Extract the (X, Y) coordinate from the center of the cell holding the provided text.  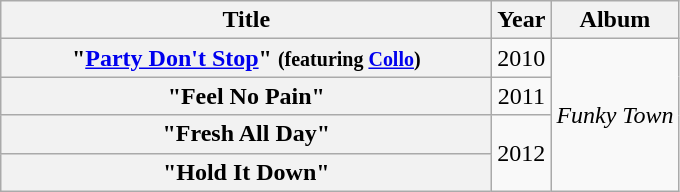
2012 (522, 153)
"Party Don't Stop" (featuring Collo) (246, 58)
Funky Town (615, 115)
Year (522, 20)
Album (615, 20)
"Feel No Pain" (246, 96)
"Hold It Down" (246, 172)
Title (246, 20)
2010 (522, 58)
2011 (522, 96)
"Fresh All Day" (246, 134)
